Find where the given text appears and provide that cell's center as (X, Y) coordinate. 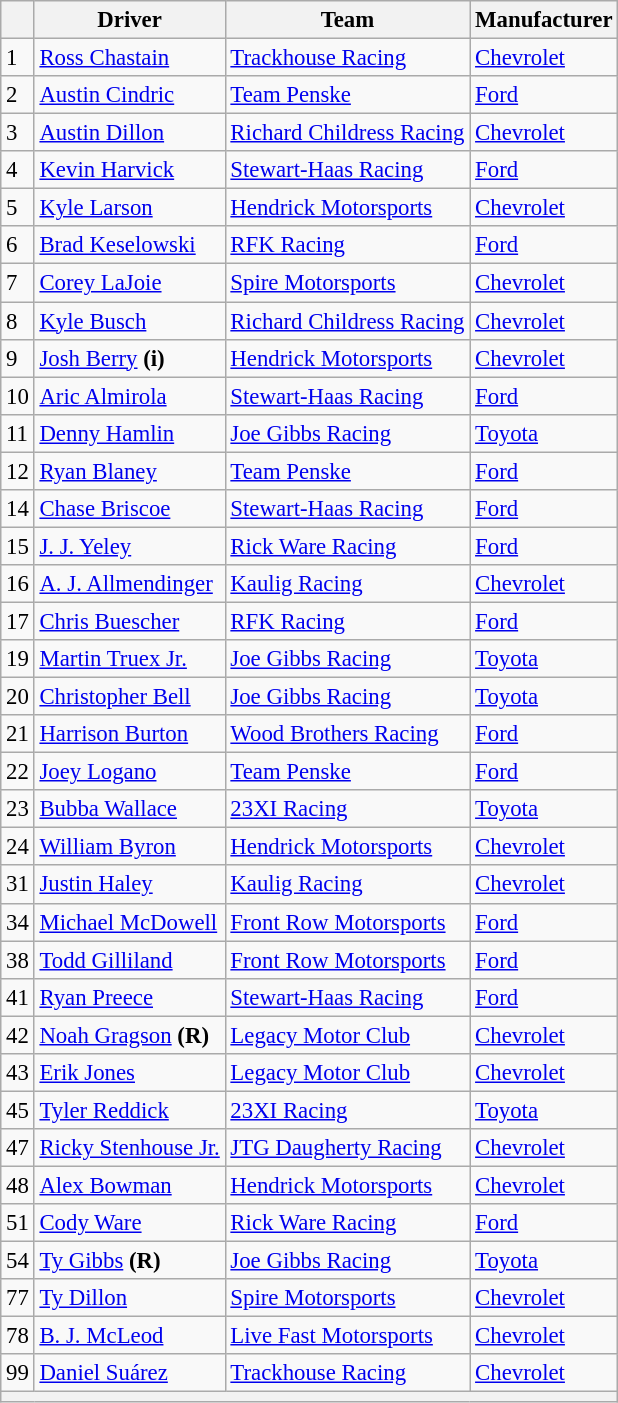
9 (18, 358)
Josh Berry (i) (130, 358)
Chris Buescher (130, 621)
1 (18, 58)
17 (18, 621)
2 (18, 95)
Aric Almirola (130, 396)
24 (18, 847)
10 (18, 396)
3 (18, 133)
Manufacturer (544, 20)
20 (18, 697)
William Byron (130, 847)
Cody Ware (130, 1223)
54 (18, 1261)
B. J. McLeod (130, 1336)
Driver (130, 20)
22 (18, 772)
Ty Dillon (130, 1298)
Ryan Preece (130, 997)
Wood Brothers Racing (348, 734)
19 (18, 659)
34 (18, 922)
78 (18, 1336)
Noah Gragson (R) (130, 1035)
Chase Briscoe (130, 509)
Martin Truex Jr. (130, 659)
Tyler Reddick (130, 1110)
11 (18, 433)
Daniel Suárez (130, 1373)
Live Fast Motorsports (348, 1336)
A. J. Allmendinger (130, 584)
Denny Hamlin (130, 433)
Ricky Stenhouse Jr. (130, 1148)
16 (18, 584)
Todd Gilliland (130, 960)
42 (18, 1035)
Corey LaJoie (130, 283)
Joey Logano (130, 772)
45 (18, 1110)
23 (18, 809)
Erik Jones (130, 1073)
15 (18, 546)
Michael McDowell (130, 922)
Bubba Wallace (130, 809)
4 (18, 170)
JTG Daugherty Racing (348, 1148)
Ty Gibbs (R) (130, 1261)
8 (18, 321)
43 (18, 1073)
Austin Cindric (130, 95)
Alex Bowman (130, 1185)
Harrison Burton (130, 734)
7 (18, 283)
Kevin Harvick (130, 170)
48 (18, 1185)
Justin Haley (130, 885)
Brad Keselowski (130, 245)
21 (18, 734)
Team (348, 20)
77 (18, 1298)
6 (18, 245)
51 (18, 1223)
Ross Chastain (130, 58)
Austin Dillon (130, 133)
31 (18, 885)
41 (18, 997)
Ryan Blaney (130, 471)
47 (18, 1148)
14 (18, 509)
5 (18, 208)
Kyle Busch (130, 321)
Christopher Bell (130, 697)
12 (18, 471)
Kyle Larson (130, 208)
J. J. Yeley (130, 546)
99 (18, 1373)
38 (18, 960)
